Capture the cell that displays the provided text and extract its [x, y] central coordinate. 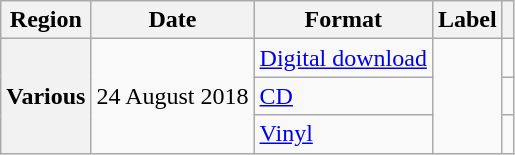
Format [343, 20]
Label [467, 20]
CD [343, 96]
Region [46, 20]
Various [46, 96]
24 August 2018 [172, 96]
Vinyl [343, 134]
Date [172, 20]
Digital download [343, 58]
